Locate the cell with the specified text and output its (X, Y) center coordinate. 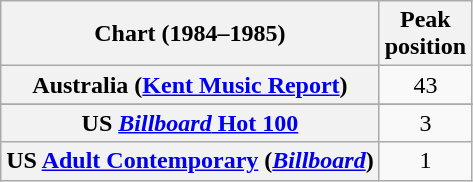
3 (425, 123)
US Adult Contemporary (Billboard) (190, 161)
Australia (Kent Music Report) (190, 85)
US Billboard Hot 100 (190, 123)
1 (425, 161)
43 (425, 85)
Peakposition (425, 34)
Chart (1984–1985) (190, 34)
